Capture the cell that displays the provided text and extract its [x, y] central coordinate. 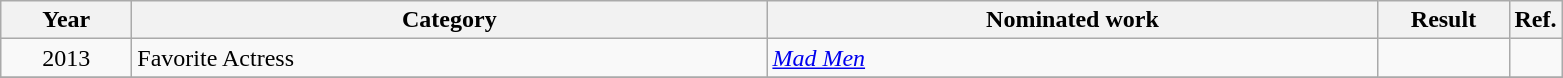
Category [450, 20]
Ref. [1536, 20]
Favorite Actress [450, 58]
Year [66, 20]
Result [1444, 20]
Nominated work [1072, 20]
Mad Men [1072, 58]
2013 [66, 58]
